Identify which cell holds the provided text, then report its [X, Y] central coordinate. 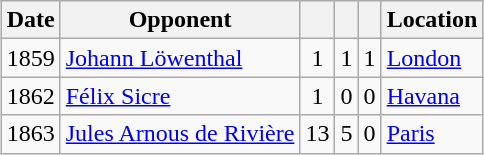
13 [318, 134]
Félix Sicre [180, 96]
Havana [432, 96]
1859 [30, 58]
Location [432, 20]
1863 [30, 134]
Opponent [180, 20]
Paris [432, 134]
Jules Arnous de Rivière [180, 134]
1862 [30, 96]
5 [346, 134]
London [432, 58]
Johann Löwenthal [180, 58]
Date [30, 20]
